Detect which cell encompasses the target text, then output its [x, y] center coordinate. 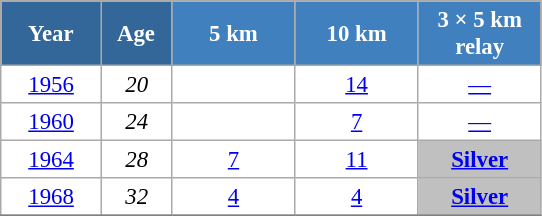
3 × 5 km relay [480, 34]
1960 [52, 122]
Year [52, 34]
24 [136, 122]
32 [136, 197]
5 km [234, 34]
14 [356, 85]
Age [136, 34]
1968 [52, 197]
10 km [356, 34]
11 [356, 160]
28 [136, 160]
1956 [52, 85]
20 [136, 85]
1964 [52, 160]
